Find where the given text appears and provide that cell's center as [x, y] coordinate. 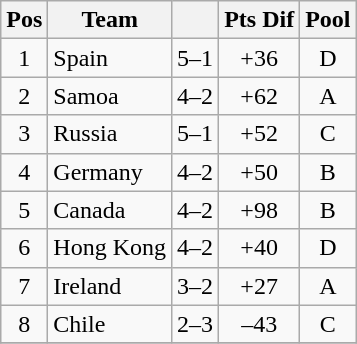
6 [24, 248]
1 [24, 58]
+40 [260, 248]
Spain [110, 58]
Samoa [110, 96]
Pool [328, 20]
+98 [260, 210]
Chile [110, 324]
3–2 [196, 286]
2–3 [196, 324]
8 [24, 324]
5 [24, 210]
Hong Kong [110, 248]
Team [110, 20]
+52 [260, 134]
7 [24, 286]
+50 [260, 172]
Russia [110, 134]
2 [24, 96]
Pos [24, 20]
+27 [260, 286]
Pts Dif [260, 20]
Canada [110, 210]
4 [24, 172]
+36 [260, 58]
Ireland [110, 286]
3 [24, 134]
–43 [260, 324]
Germany [110, 172]
+62 [260, 96]
